From the cell containing the given text, extract its center point as (x, y) coordinate. 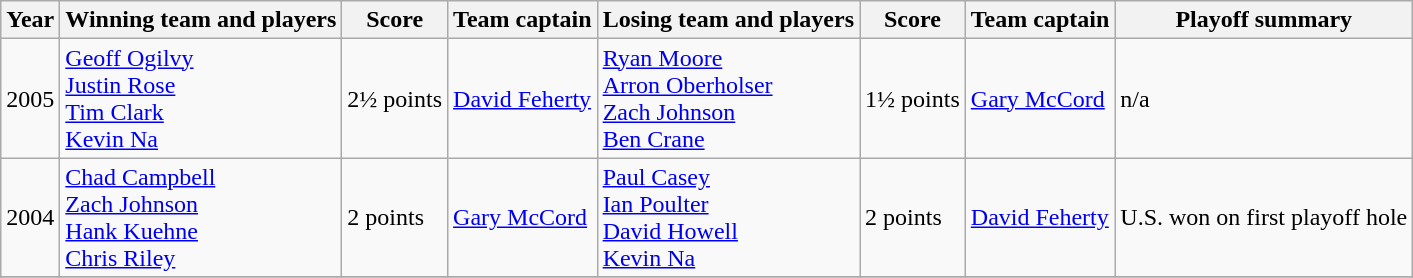
Geoff Ogilvy Justin Rose Tim ClarkKevin Na (201, 98)
1½ points (913, 98)
U.S. won on first playoff hole (1264, 218)
2½ points (395, 98)
n/a (1264, 98)
Ryan Moore Arron Oberholser Zach Johnson Ben Crane (728, 98)
Year (30, 20)
Chad Campbell Zach Johnson Hank Kuehne Chris Riley (201, 218)
Paul Casey Ian Poulter David Howell Kevin Na (728, 218)
2004 (30, 218)
2005 (30, 98)
Winning team and players (201, 20)
Losing team and players (728, 20)
Playoff summary (1264, 20)
